For the text-containing cell, return its midpoint in [X, Y] coordinate format. 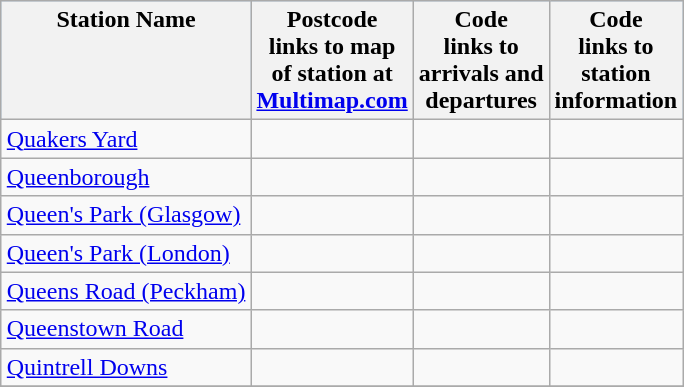
Quintrell Downs [126, 367]
Queenborough [126, 177]
Quakers Yard [126, 139]
Station Name [126, 60]
Codelinks to arrivals and departures [481, 60]
Codelinks to stationinformation [616, 60]
Postcodelinks to mapof station at Multimap.com [332, 60]
Queen's Park (Glasgow) [126, 215]
Queens Road (Peckham) [126, 291]
Queen's Park (London) [126, 253]
Queenstown Road [126, 329]
